Detect which cell encompasses the target text, then output its [x, y] center coordinate. 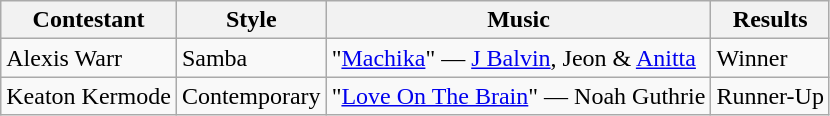
Samba [251, 58]
Keaton Kermode [89, 96]
Style [251, 20]
"Machika" — J Balvin, Jeon & Anitta [518, 58]
Contestant [89, 20]
Alexis Warr [89, 58]
Contemporary [251, 96]
Winner [770, 58]
Music [518, 20]
Results [770, 20]
"Love On The Brain" — Noah Guthrie [518, 96]
Runner-Up [770, 96]
